Return (x, y) of the center of cell containing provided text 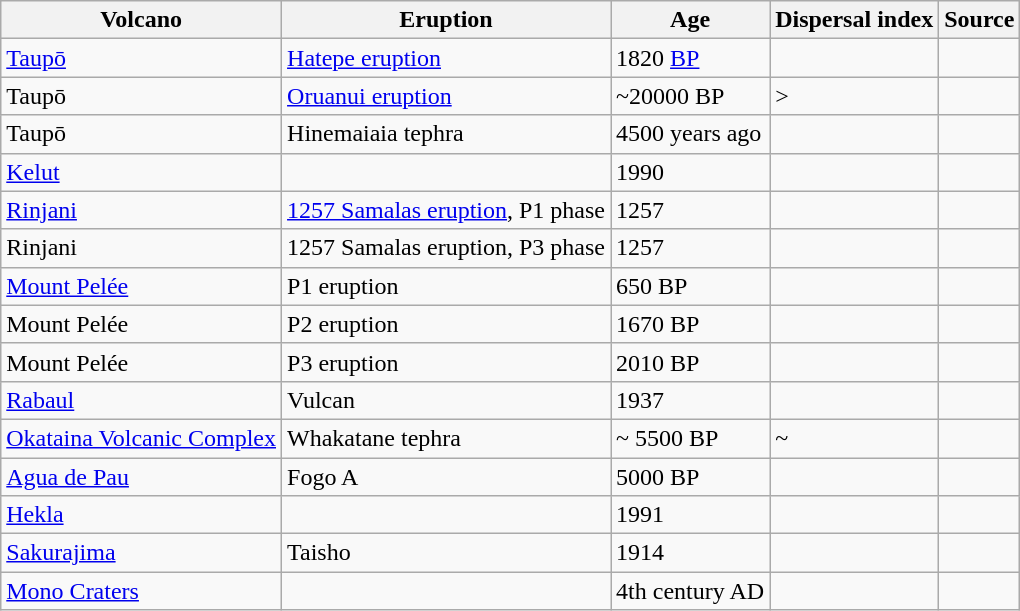
Hekla (142, 515)
Age (690, 20)
Mono Craters (142, 591)
P1 eruption (446, 286)
1937 (690, 400)
1670 BP (690, 324)
Source (980, 20)
~20000 BP (690, 96)
650 BP (690, 286)
Dispersal index (854, 20)
Eruption (446, 20)
4500 years ago (690, 134)
Hatepe eruption (446, 58)
1991 (690, 515)
Kelut (142, 172)
1914 (690, 553)
~ 5500 BP (690, 438)
~ (854, 438)
Rabaul (142, 400)
Taisho (446, 553)
1990 (690, 172)
4th century AD (690, 591)
P2 eruption (446, 324)
1820 BP (690, 58)
Agua de Pau (142, 477)
P3 eruption (446, 362)
1257 Samalas eruption, P1 phase (446, 210)
Vulcan (446, 400)
Oruanui eruption (446, 96)
1257 Samalas eruption, P3 phase (446, 248)
Okataina Volcanic Complex (142, 438)
Sakurajima (142, 553)
Volcano (142, 20)
> (854, 96)
2010 BP (690, 362)
5000 BP (690, 477)
Hinemaiaia tephra (446, 134)
Fogo A (446, 477)
Whakatane tephra (446, 438)
